Identify which cell holds the provided text, then report its [X, Y] central coordinate. 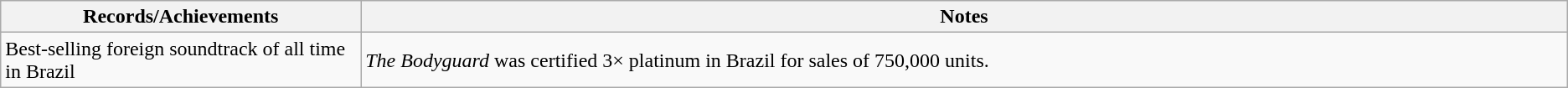
Notes [965, 17]
The Bodyguard was certified 3× platinum in Brazil for sales of 750,000 units. [965, 60]
Best-selling foreign soundtrack of all time in Brazil [181, 60]
Records/Achievements [181, 17]
